For the text-containing cell, return its midpoint in [x, y] coordinate format. 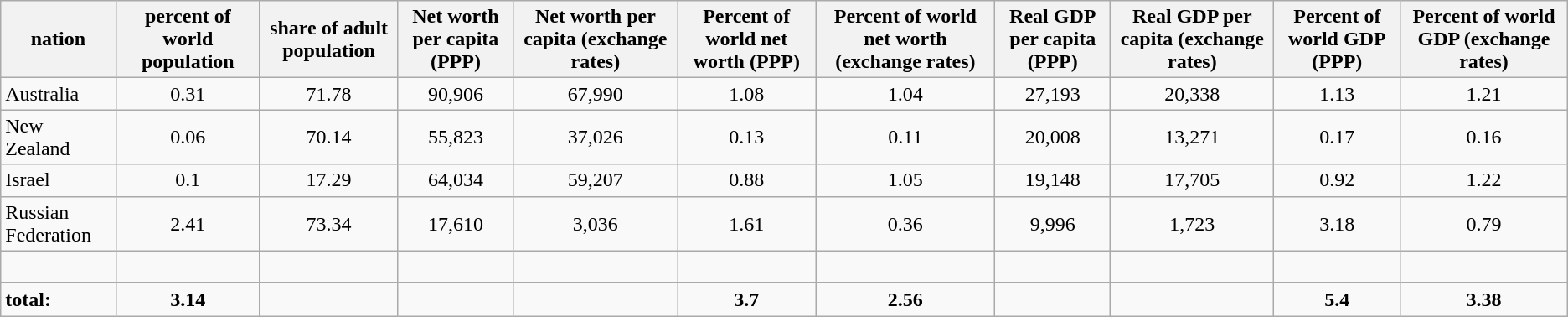
Percent of world net worth (exchange rates) [905, 39]
Real GDP per capita (PPP) [1053, 39]
20,338 [1193, 94]
3.7 [747, 299]
37,026 [595, 138]
55,823 [456, 138]
3.18 [1337, 223]
3.38 [1484, 299]
0.16 [1484, 138]
17.29 [328, 180]
0.31 [188, 94]
9,996 [1053, 223]
1.13 [1337, 94]
total: [59, 299]
19,148 [1053, 180]
0.88 [747, 180]
0.36 [905, 223]
1.21 [1484, 94]
71.78 [328, 94]
Net worth per capita (PPP) [456, 39]
Percent of world GDP (PPP) [1337, 39]
27,193 [1053, 94]
3,036 [595, 223]
13,271 [1193, 138]
Percent of world net worth (PPP) [747, 39]
1.04 [905, 94]
Australia [59, 94]
17,705 [1193, 180]
Israel [59, 180]
1,723 [1193, 223]
5.4 [1337, 299]
0.17 [1337, 138]
3.14 [188, 299]
64,034 [456, 180]
1.08 [747, 94]
nation [59, 39]
Net worth per capita (exchange rates) [595, 39]
59,207 [595, 180]
2.56 [905, 299]
17,610 [456, 223]
1.61 [747, 223]
73.34 [328, 223]
0.06 [188, 138]
Percent of world GDP (exchange rates) [1484, 39]
share of adult population [328, 39]
1.22 [1484, 180]
1.05 [905, 180]
0.11 [905, 138]
Real GDP per capita (exchange rates) [1193, 39]
2.41 [188, 223]
0.1 [188, 180]
New Zealand [59, 138]
0.92 [1337, 180]
Russian Federation [59, 223]
20,008 [1053, 138]
90,906 [456, 94]
0.13 [747, 138]
70.14 [328, 138]
67,990 [595, 94]
percent of world population [188, 39]
0.79 [1484, 223]
